Return the [X, Y] coordinate for the center point of the cell that contains the specified text.  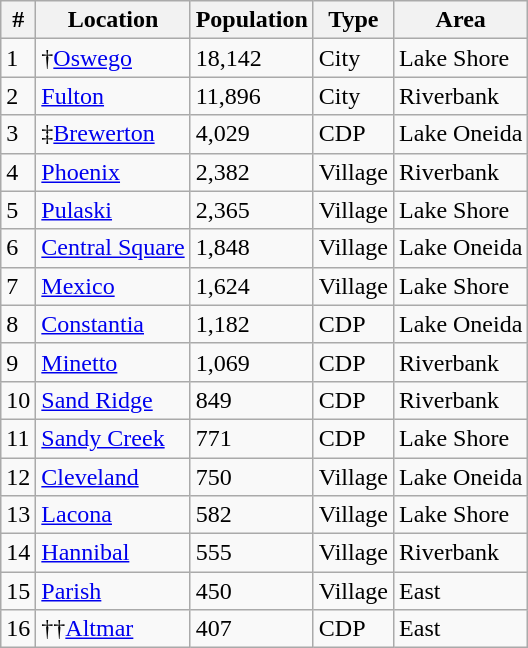
8 [18, 324]
†Oswego [113, 58]
5 [18, 210]
1,182 [252, 324]
Location [113, 20]
1 [18, 58]
Central Square [113, 248]
16 [18, 629]
771 [252, 438]
Mexico [113, 286]
1,069 [252, 362]
††Altmar [113, 629]
Cleveland [113, 477]
750 [252, 477]
# [18, 20]
Area [461, 20]
849 [252, 400]
Pulaski [113, 210]
15 [18, 591]
13 [18, 515]
450 [252, 591]
Lacona [113, 515]
Constantia [113, 324]
10 [18, 400]
Sandy Creek [113, 438]
1,624 [252, 286]
11 [18, 438]
18,142 [252, 58]
2,382 [252, 172]
14 [18, 553]
Minetto [113, 362]
6 [18, 248]
407 [252, 629]
4,029 [252, 134]
4 [18, 172]
3 [18, 134]
Type [353, 20]
1,848 [252, 248]
7 [18, 286]
2,365 [252, 210]
12 [18, 477]
Phoenix [113, 172]
11,896 [252, 96]
555 [252, 553]
2 [18, 96]
Sand Ridge [113, 400]
582 [252, 515]
Population [252, 20]
‡Brewerton [113, 134]
9 [18, 362]
Parish [113, 591]
Fulton [113, 96]
Hannibal [113, 553]
